Extract the [X, Y] coordinate from the center of the cell holding the provided text.  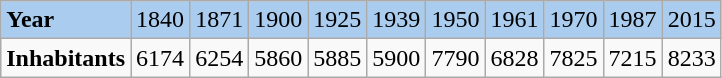
1950 [456, 20]
6828 [514, 58]
1871 [220, 20]
5860 [278, 58]
1961 [514, 20]
1970 [574, 20]
8233 [692, 58]
1987 [632, 20]
1900 [278, 20]
6254 [220, 58]
Year [66, 20]
2015 [692, 20]
1939 [396, 20]
Inhabitants [66, 58]
7215 [632, 58]
1925 [338, 20]
5885 [338, 58]
6174 [160, 58]
7790 [456, 58]
1840 [160, 20]
5900 [396, 58]
7825 [574, 58]
